Pinpoint the cell where the given text exists, returning its [x, y] midpoint coordinate. 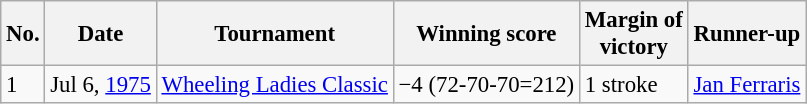
−4 (72-70-70=212) [486, 85]
Margin ofvictory [634, 34]
Jan Ferraris [747, 85]
Wheeling Ladies Classic [274, 85]
Jul 6, 1975 [100, 85]
1 [23, 85]
No. [23, 34]
Runner-up [747, 34]
Winning score [486, 34]
1 stroke [634, 85]
Tournament [274, 34]
Date [100, 34]
